Output the (X, Y) coordinate of the center of the cell containing the given text.  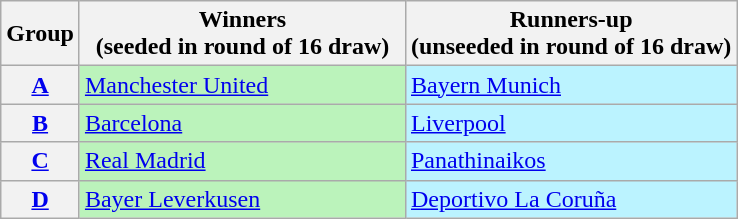
D (40, 199)
Group (40, 34)
Panathinaikos (570, 161)
Runners-up(unseeded in round of 16 draw) (570, 34)
Barcelona (242, 123)
C (40, 161)
Deportivo La Coruña (570, 199)
Real Madrid (242, 161)
Manchester United (242, 85)
Bayer Leverkusen (242, 199)
A (40, 85)
B (40, 123)
Liverpool (570, 123)
Winners(seeded in round of 16 draw) (242, 34)
Bayern Munich (570, 85)
